Provide the (X, Y) coordinate of the cell's center where the given text is located.  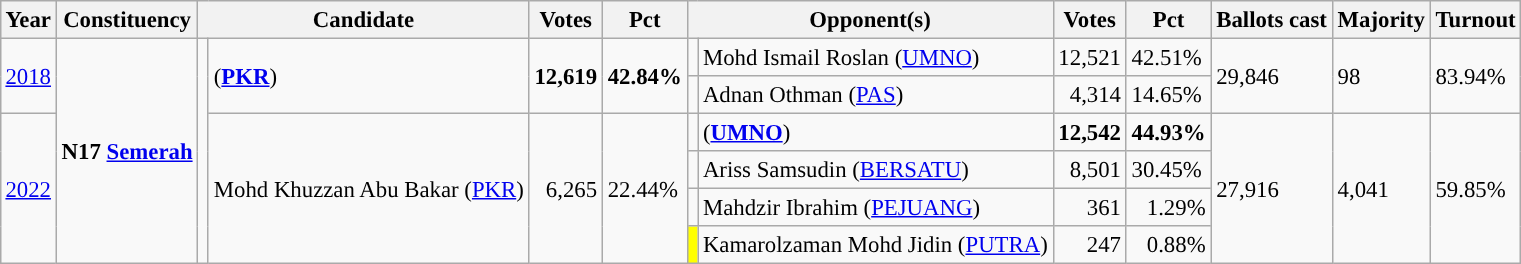
6,265 (566, 189)
Mohd Khuzzan Abu Bakar (PKR) (368, 189)
2022 (28, 189)
4,314 (1090, 95)
22.44% (644, 189)
Ariss Samsudin (BERSATU) (876, 170)
44.93% (1168, 133)
42.51% (1168, 57)
12,542 (1090, 133)
12,521 (1090, 57)
29,846 (1272, 76)
Candidate (364, 20)
14.65% (1168, 95)
Constituency (127, 20)
Mohd Ismail Roslan (UMNO) (876, 57)
42.84% (644, 76)
1.29% (1168, 208)
(PKR) (368, 76)
Ballots cast (1272, 20)
Kamarolzaman Mohd Jidin (PUTRA) (876, 245)
27,916 (1272, 189)
98 (1381, 76)
Mahdzir Ibrahim (PEJUANG) (876, 208)
2018 (28, 76)
Turnout (1476, 20)
Majority (1381, 20)
4,041 (1381, 189)
N17 Semerah (127, 151)
247 (1090, 245)
8,501 (1090, 170)
Adnan Othman (PAS) (876, 95)
12,619 (566, 76)
59.85% (1476, 189)
83.94% (1476, 76)
30.45% (1168, 170)
Year (28, 20)
(UMNO) (876, 133)
0.88% (1168, 245)
Opponent(s) (870, 20)
361 (1090, 208)
